Capture the cell that displays the provided text and extract its (x, y) central coordinate. 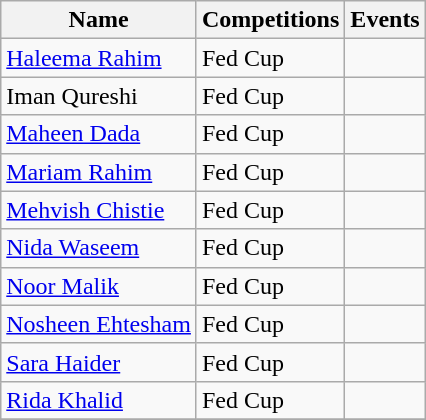
Rida Khalid (99, 400)
Competitions (270, 20)
Nida Waseem (99, 248)
Iman Qureshi (99, 96)
Mariam Rahim (99, 172)
Noor Malik (99, 286)
Maheen Dada (99, 134)
Name (99, 20)
Mehvish Chistie (99, 210)
Haleema Rahim (99, 58)
Nosheen Ehtesham (99, 324)
Sara Haider (99, 362)
Events (385, 20)
